Extract the (X, Y) coordinate from the center of the cell holding the provided text.  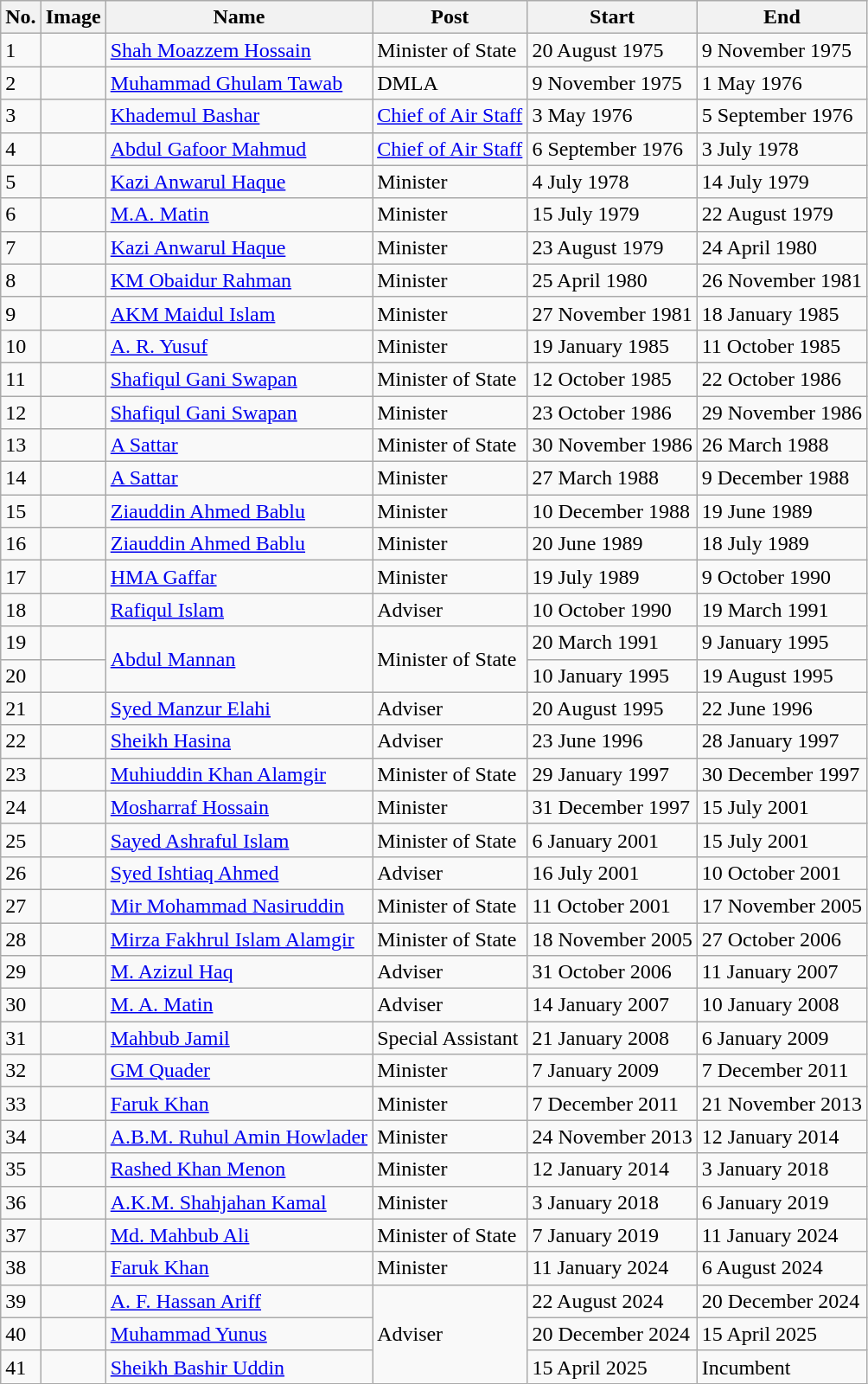
Rashed Khan Menon (239, 1169)
Mir Mohammad Nasiruddin (239, 906)
Khademul Bashar (239, 116)
19 (21, 643)
26 March 1988 (782, 445)
21 November 2013 (782, 1104)
22 June 1996 (782, 708)
End (782, 17)
GM Quader (239, 1071)
21 (21, 708)
Post (450, 17)
15 July 1979 (612, 215)
1 May 1976 (782, 83)
4 July 1978 (612, 182)
M. Azizul Haq (239, 972)
7 January 2019 (612, 1235)
36 (21, 1202)
M.A. Matin (239, 215)
10 October 1990 (612, 610)
22 August 2024 (612, 1301)
5 September 1976 (782, 116)
19 January 1985 (612, 346)
M. A. Matin (239, 1005)
24 April 1980 (782, 247)
25 (21, 840)
Start (612, 17)
22 (21, 741)
7 January 2009 (612, 1071)
11 October 2001 (612, 906)
A. R. Yusuf (239, 346)
19 July 1989 (612, 577)
31 (21, 1038)
14 July 1979 (782, 182)
27 November 1981 (612, 313)
20 June 1989 (612, 544)
26 (21, 873)
28 January 1997 (782, 741)
Muhammad Ghulam Tawab (239, 83)
1 (21, 50)
Sayed Ashraful Islam (239, 840)
18 January 1985 (782, 313)
Muhammad Yunus (239, 1334)
2 (21, 83)
12 October 1985 (612, 379)
20 August 1975 (612, 50)
18 (21, 610)
9 (21, 313)
Abdul Gafoor Mahmud (239, 149)
30 November 1986 (612, 445)
25 April 1980 (612, 280)
14 January 2007 (612, 1005)
10 (21, 346)
3 May 1976 (612, 116)
A.B.M. Ruhul Amin Howlader (239, 1137)
11 October 1985 (782, 346)
10 December 1988 (612, 511)
Md. Mahbub Ali (239, 1235)
34 (21, 1137)
Abdul Mannan (239, 659)
18 July 1989 (782, 544)
9 December 1988 (782, 478)
31 October 2006 (612, 972)
14 (21, 478)
10 October 2001 (782, 873)
13 (21, 445)
9 October 1990 (782, 577)
35 (21, 1169)
23 October 1986 (612, 413)
Syed Manzur Elahi (239, 708)
26 November 1981 (782, 280)
38 (21, 1268)
11 (21, 379)
32 (21, 1071)
23 (21, 774)
HMA Gaffar (239, 577)
AKM Maidul Islam (239, 313)
39 (21, 1301)
6 January 2019 (782, 1202)
Image (73, 17)
7 (21, 247)
Name (239, 17)
20 August 1995 (612, 708)
Shah Moazzem Hossain (239, 50)
Mirza Fakhrul Islam Alamgir (239, 939)
6 January 2009 (782, 1038)
40 (21, 1334)
29 (21, 972)
30 (21, 1005)
12 (21, 413)
20 (21, 676)
Rafiqul Islam (239, 610)
22 October 1986 (782, 379)
6 (21, 215)
6 August 2024 (782, 1268)
6 September 1976 (612, 149)
17 (21, 577)
A.K.M. Shahjahan Kamal (239, 1202)
27 (21, 906)
22 August 1979 (782, 215)
KM Obaidur Rahman (239, 280)
37 (21, 1235)
5 (21, 182)
29 January 1997 (612, 774)
4 (21, 149)
41 (21, 1367)
Sheikh Bashir Uddin (239, 1367)
24 November 2013 (612, 1137)
16 (21, 544)
Mahbub Jamil (239, 1038)
28 (21, 939)
19 August 1995 (782, 676)
Special Assistant (450, 1038)
DMLA (450, 83)
15 (21, 511)
10 January 1995 (612, 676)
6 January 2001 (612, 840)
Mosharraf Hossain (239, 807)
27 October 2006 (782, 939)
24 (21, 807)
19 March 1991 (782, 610)
Syed Ishtiaq Ahmed (239, 873)
33 (21, 1104)
A. F. Hassan Ariff (239, 1301)
23 June 1996 (612, 741)
17 November 2005 (782, 906)
8 (21, 280)
Sheikh Hasina (239, 741)
27 March 1988 (612, 478)
16 July 2001 (612, 873)
11 January 2007 (782, 972)
10 January 2008 (782, 1005)
23 August 1979 (612, 247)
3 (21, 116)
20 March 1991 (612, 643)
3 July 1978 (782, 149)
19 June 1989 (782, 511)
31 December 1997 (612, 807)
Incumbent (782, 1367)
30 December 1997 (782, 774)
18 November 2005 (612, 939)
29 November 1986 (782, 413)
No. (21, 17)
9 January 1995 (782, 643)
21 January 2008 (612, 1038)
Muhiuddin Khan Alamgir (239, 774)
